Extract the [X, Y] coordinate from the center of the cell holding the provided text.  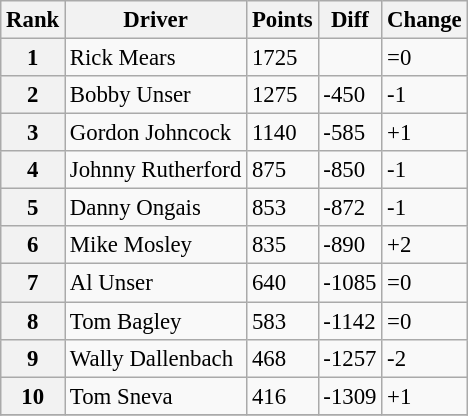
4 [33, 170]
Driver [156, 20]
1725 [282, 58]
Rick Mears [156, 58]
583 [282, 321]
-450 [350, 95]
875 [282, 170]
640 [282, 283]
Rank [33, 20]
1275 [282, 95]
835 [282, 245]
Bobby Unser [156, 95]
Diff [350, 20]
-1085 [350, 283]
Wally Dallenbach [156, 358]
3 [33, 133]
416 [282, 396]
Tom Bagley [156, 321]
8 [33, 321]
-890 [350, 245]
-850 [350, 170]
-872 [350, 208]
-1142 [350, 321]
6 [33, 245]
10 [33, 396]
468 [282, 358]
5 [33, 208]
Danny Ongais [156, 208]
853 [282, 208]
-2 [424, 358]
-1309 [350, 396]
Points [282, 20]
Mike Mosley [156, 245]
Al Unser [156, 283]
Gordon Johncock [156, 133]
Change [424, 20]
+2 [424, 245]
Johnny Rutherford [156, 170]
7 [33, 283]
-1257 [350, 358]
-585 [350, 133]
1 [33, 58]
2 [33, 95]
1140 [282, 133]
9 [33, 358]
Tom Sneva [156, 396]
